Search for the cell housing the specified text and yield its (X, Y) center coordinate. 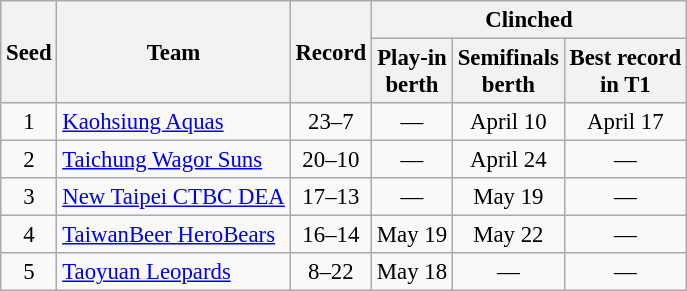
Clinched (530, 20)
2 (29, 160)
23–7 (330, 122)
TaiwanBeer HeroBears (174, 235)
17–13 (330, 197)
April 17 (625, 122)
3 (29, 197)
Play-inberth (412, 72)
20–10 (330, 160)
Seed (29, 52)
Taichung Wagor Suns (174, 160)
Best recordin T1 (625, 72)
4 (29, 235)
April 10 (508, 122)
16–14 (330, 235)
New Taipei CTBC DEA (174, 197)
Semifinalsberth (508, 72)
May 22 (508, 235)
Team (174, 52)
Kaohsiung Aquas (174, 122)
1 (29, 122)
April 24 (508, 160)
Record (330, 52)
